For the text-containing cell, return its midpoint in [X, Y] coordinate format. 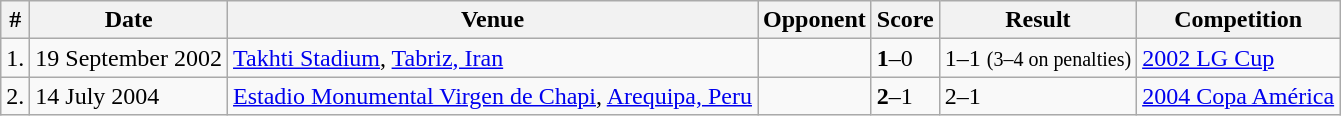
Estadio Monumental Virgen de Chapi, Arequipa, Peru [493, 96]
Takhti Stadium, Tabriz, Iran [493, 58]
1. [16, 58]
14 July 2004 [129, 96]
Competition [1238, 20]
2004 Copa América [1238, 96]
2. [16, 96]
Result [1038, 20]
Date [129, 20]
Venue [493, 20]
Opponent [815, 20]
2002 LG Cup [1238, 58]
# [16, 20]
Score [905, 20]
1–1 (3–4 on penalties) [1038, 58]
19 September 2002 [129, 58]
1–0 [905, 58]
